Identify which cell holds the provided text, then report its [X, Y] central coordinate. 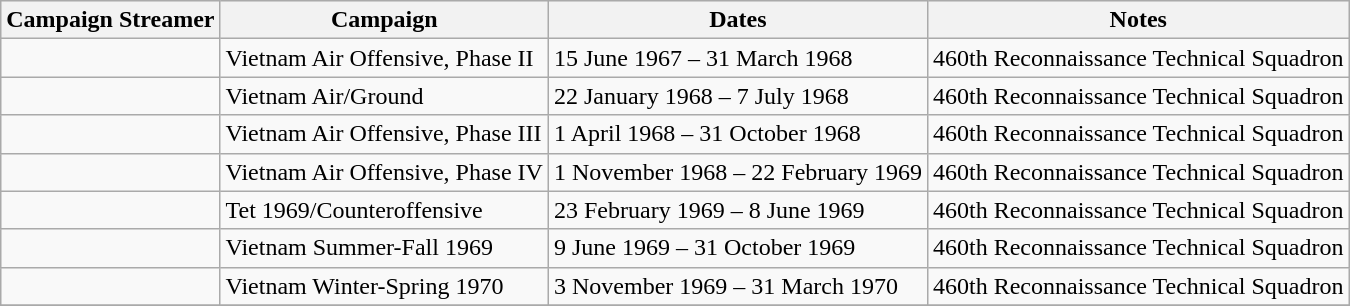
9 June 1969 – 31 October 1969 [738, 248]
Vietnam Summer-Fall 1969 [384, 248]
Vietnam Air Offensive, Phase IV [384, 172]
Notes [1138, 20]
Vietnam Air Offensive, Phase II [384, 58]
Tet 1969/Counteroffensive [384, 210]
Vietnam Winter-Spring 1970 [384, 286]
23 February 1969 – 8 June 1969 [738, 210]
15 June 1967 – 31 March 1968 [738, 58]
Campaign Streamer [110, 20]
Campaign [384, 20]
3 November 1969 – 31 March 1970 [738, 286]
1 April 1968 – 31 October 1968 [738, 134]
Dates [738, 20]
Vietnam Air Offensive, Phase III [384, 134]
22 January 1968 – 7 July 1968 [738, 96]
Vietnam Air/Ground [384, 96]
1 November 1968 – 22 February 1969 [738, 172]
